Output the [X, Y] coordinate of the center of the cell containing the given text.  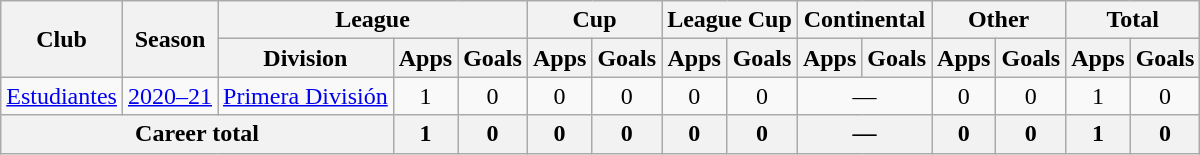
Total [1133, 20]
League [373, 20]
Continental [864, 20]
2020–21 [170, 96]
Estudiantes [62, 96]
League Cup [730, 20]
Division [306, 58]
Season [170, 39]
Career total [197, 134]
Primera División [306, 96]
Cup [594, 20]
Club [62, 39]
Other [999, 20]
